Find where the given text appears and provide that cell's center as (x, y) coordinate. 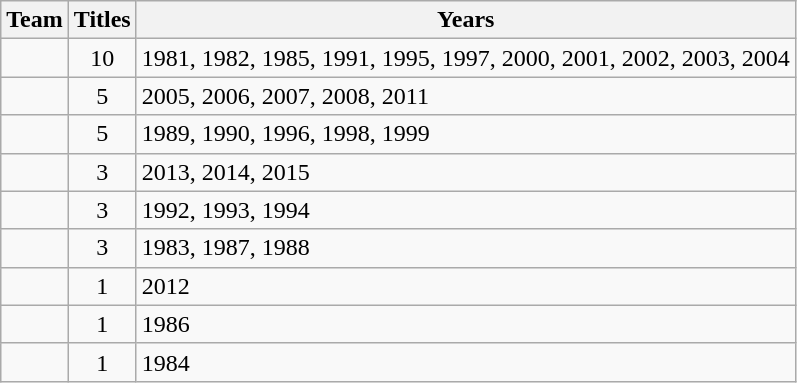
10 (102, 58)
1983, 1987, 1988 (466, 248)
Team (35, 20)
Years (466, 20)
1981, 1982, 1985, 1991, 1995, 1997, 2000, 2001, 2002, 2003, 2004 (466, 58)
1989, 1990, 1996, 1998, 1999 (466, 134)
Titles (102, 20)
2012 (466, 286)
1984 (466, 362)
2005, 2006, 2007, 2008, 2011 (466, 96)
1986 (466, 324)
1992, 1993, 1994 (466, 210)
2013, 2014, 2015 (466, 172)
